Scan for the cell matching the given text and deliver its [x, y] coordinate at center. 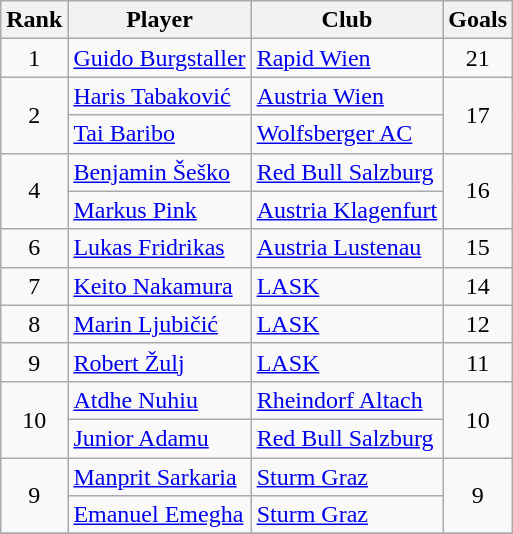
Lukas Fridrikas [160, 248]
15 [478, 248]
11 [478, 362]
16 [478, 191]
Austria Klagenfurt [347, 210]
Junior Adamu [160, 438]
Guido Burgstaller [160, 58]
Club [347, 20]
Markus Pink [160, 210]
1 [34, 58]
Rapid Wien [347, 58]
6 [34, 248]
17 [478, 115]
Austria Wien [347, 96]
Robert Žulj [160, 362]
Tai Baribo [160, 134]
Emanuel Emegha [160, 515]
Wolfsberger AC [347, 134]
Atdhe Nuhiu [160, 400]
Goals [478, 20]
12 [478, 324]
8 [34, 324]
Manprit Sarkaria [160, 477]
Marin Ljubičić [160, 324]
Rheindorf Altach [347, 400]
Austria Lustenau [347, 248]
Player [160, 20]
Keito Nakamura [160, 286]
Benjamin Šeško [160, 172]
Rank [34, 20]
2 [34, 115]
21 [478, 58]
4 [34, 191]
7 [34, 286]
14 [478, 286]
Haris Tabaković [160, 96]
